Output the (X, Y) coordinate of the center of the cell containing the given text.  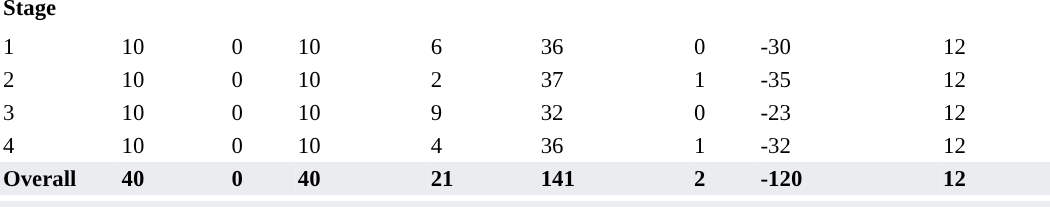
-35 (849, 80)
3 (59, 112)
-23 (849, 112)
6 (483, 46)
-120 (849, 178)
-30 (849, 46)
141 (614, 178)
37 (614, 80)
-32 (849, 146)
Overall (59, 178)
21 (483, 178)
9 (483, 112)
32 (614, 112)
